Pinpoint the cell where the given text exists, returning its (x, y) midpoint coordinate. 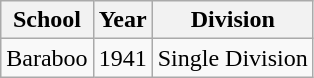
Division (232, 20)
Single Division (232, 58)
Baraboo (47, 58)
School (47, 20)
Year (122, 20)
1941 (122, 58)
